Find where the given text appears and provide that cell's center as [x, y] coordinate. 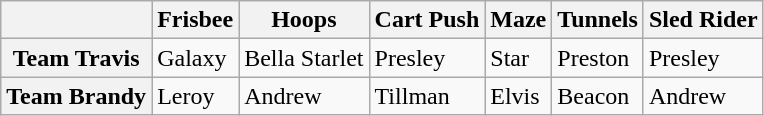
Elvis [518, 96]
Preston [598, 58]
Sled Rider [703, 20]
Frisbee [196, 20]
Beacon [598, 96]
Hoops [304, 20]
Maze [518, 20]
Tillman [427, 96]
Team Travis [76, 58]
Star [518, 58]
Galaxy [196, 58]
Tunnels [598, 20]
Cart Push [427, 20]
Leroy [196, 96]
Bella Starlet [304, 58]
Team Brandy [76, 96]
